Provide the [X, Y] coordinate of the cell's center where the given text is located.  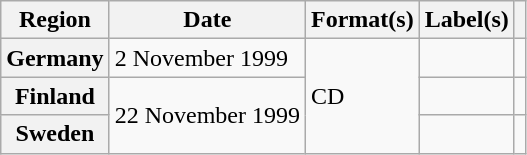
CD [362, 96]
Label(s) [466, 20]
Date [207, 20]
Format(s) [362, 20]
Sweden [55, 134]
22 November 1999 [207, 115]
Region [55, 20]
2 November 1999 [207, 58]
Germany [55, 58]
Finland [55, 96]
